For the text-containing cell, return its midpoint in (x, y) coordinate format. 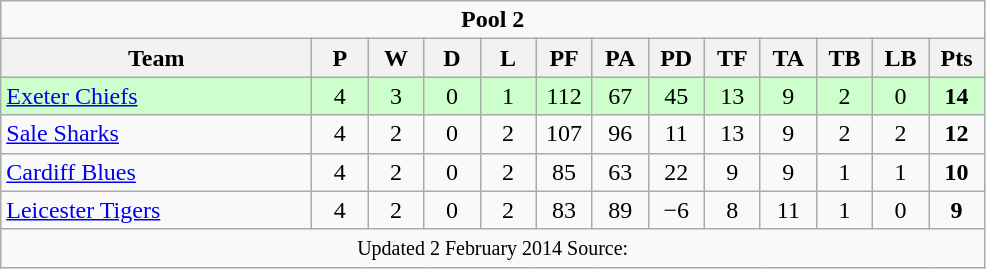
Sale Sharks (156, 134)
LB (900, 58)
P (340, 58)
−6 (676, 210)
3 (396, 96)
22 (676, 172)
Exeter Chiefs (156, 96)
107 (564, 134)
TA (788, 58)
TF (732, 58)
Pts (956, 58)
L (508, 58)
85 (564, 172)
Cardiff Blues (156, 172)
W (396, 58)
67 (620, 96)
89 (620, 210)
112 (564, 96)
PD (676, 58)
96 (620, 134)
45 (676, 96)
Pool 2 (493, 20)
14 (956, 96)
PF (564, 58)
Updated 2 February 2014 Source: (493, 248)
63 (620, 172)
Leicester Tigers (156, 210)
TB (844, 58)
Team (156, 58)
83 (564, 210)
8 (732, 210)
PA (620, 58)
D (452, 58)
10 (956, 172)
12 (956, 134)
